Locate the cell with the specified text and output its (x, y) center coordinate. 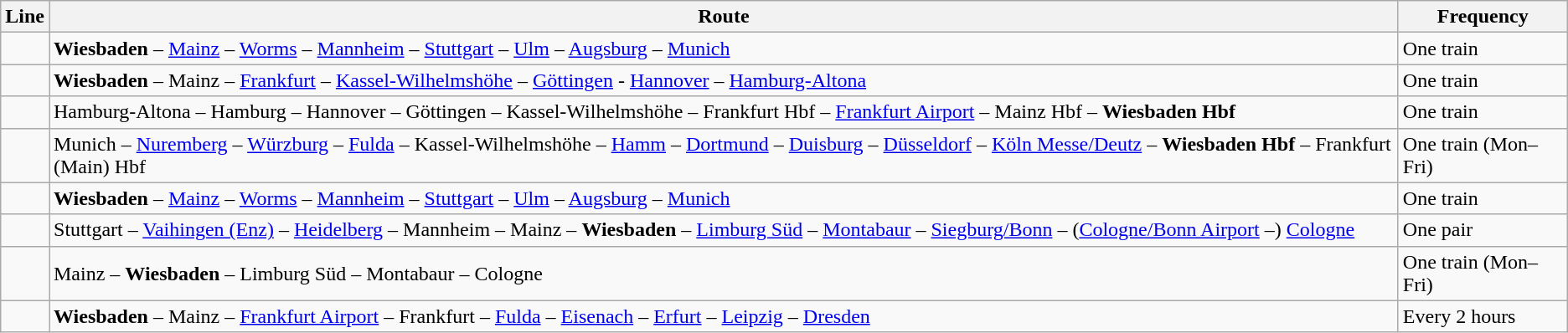
Mainz – Wiesbaden – Limburg Süd – Montabaur – Cologne (724, 273)
One pair (1483, 230)
Stuttgart – Vaihingen (Enz) – Heidelberg – Mannheim – Mainz – Wiesbaden – Limburg Süd – Montabaur – Siegburg/Bonn – (Cologne/Bonn Airport –) Cologne (724, 230)
Hamburg-Altona – Hamburg – Hannover – Göttingen – Kassel-Wilhelmshöhe – Frankfurt Hbf – Frankfurt Airport – Mainz Hbf – Wiesbaden Hbf (724, 112)
Route (724, 17)
Wiesbaden – Mainz – Frankfurt – Kassel-Wilhelmshöhe – Göttingen - Hannover – Hamburg-Altona (724, 80)
Every 2 hours (1483, 316)
Wiesbaden – Mainz – Frankfurt Airport – Frankfurt – Fulda – Eisenach – Erfurt – Leipzig – Dresden (724, 316)
Frequency (1483, 17)
Line (25, 17)
